Output the (x, y) coordinate of the center of the cell containing the given text.  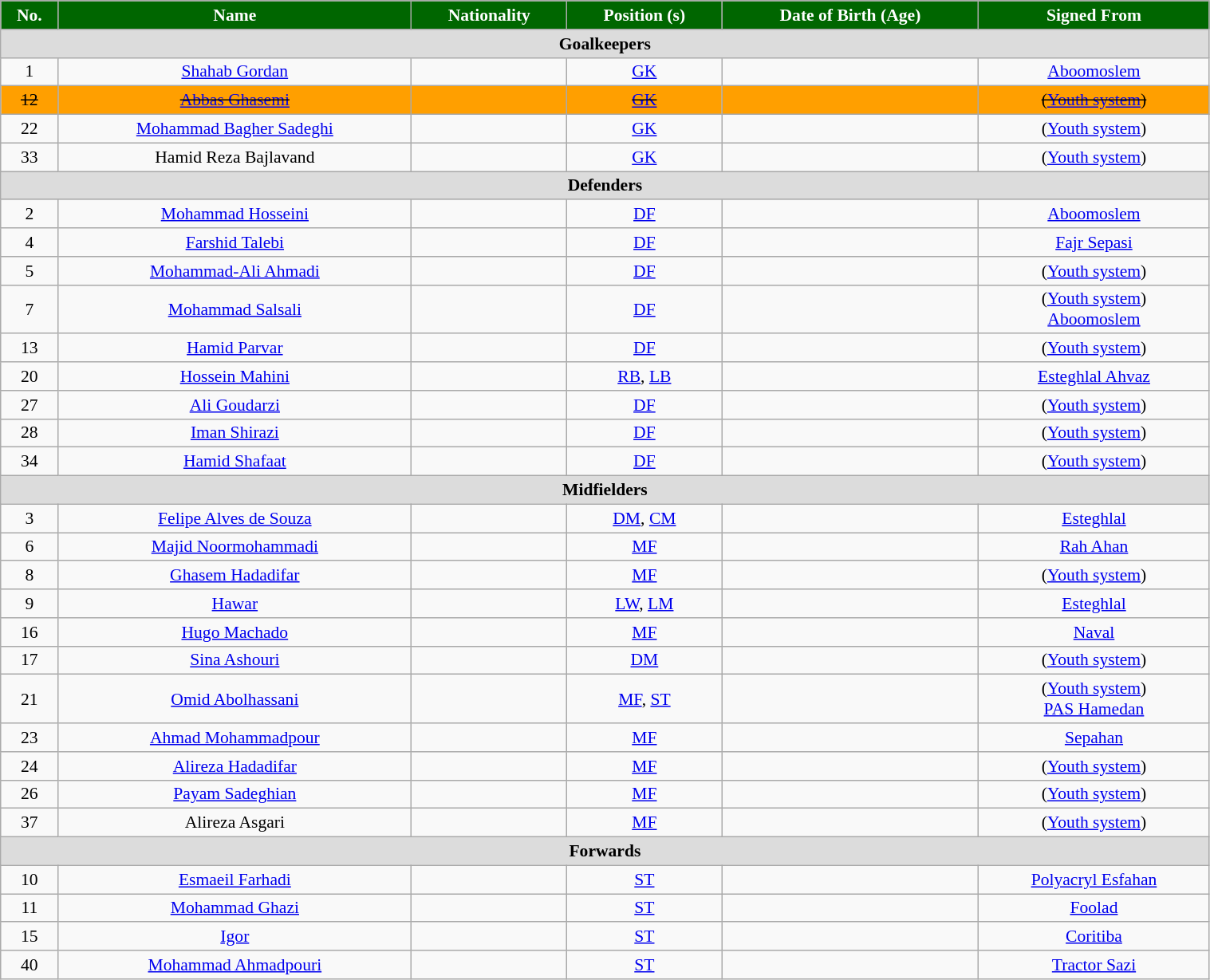
2 (30, 214)
Mohammad Ahmadpouri (235, 965)
(Youth system) PAS Hamedan (1094, 699)
Midfielders (605, 490)
Name (235, 15)
Nationality (490, 15)
3 (30, 518)
37 (30, 823)
6 (30, 547)
Sepahan (1094, 738)
MF, ST (644, 699)
Goalkeepers (605, 44)
15 (30, 937)
Esmaeil Farhadi (235, 880)
RB, LB (644, 376)
Alireza Hadadifar (235, 766)
Sina Ashouri (235, 660)
4 (30, 242)
(Youth system) Aboomoslem (1094, 309)
LW, LM (644, 604)
Alireza Asgari (235, 823)
Ali Goudarzi (235, 405)
Majid Noormohammadi (235, 547)
40 (30, 965)
Naval (1094, 632)
Abbas Ghasemi (235, 100)
Polyacryl Esfahan (1094, 880)
Position (s) (644, 15)
1 (30, 72)
8 (30, 576)
5 (30, 271)
Mohammad-Ali Ahmadi (235, 271)
Hamid Reza Bajlavand (235, 157)
Esteghlal Ahvaz (1094, 376)
12 (30, 100)
9 (30, 604)
DM, CM (644, 518)
Mohammad Bagher Sadeghi (235, 129)
Coritiba (1094, 937)
33 (30, 157)
Mohammad Ghazi (235, 908)
Hamid Shafaat (235, 462)
10 (30, 880)
No. (30, 15)
Ahmad Mohammadpour (235, 738)
Signed From (1094, 15)
Ghasem Hadadifar (235, 576)
28 (30, 433)
Hugo Machado (235, 632)
Fajr Sepasi (1094, 242)
20 (30, 376)
Defenders (605, 186)
17 (30, 660)
Omid Abolhassani (235, 699)
Date of Birth (Age) (850, 15)
13 (30, 348)
7 (30, 309)
16 (30, 632)
Igor (235, 937)
34 (30, 462)
Hossein Mahini (235, 376)
Forwards (605, 852)
Iman Shirazi (235, 433)
Hawar (235, 604)
21 (30, 699)
Felipe Alves de Souza (235, 518)
Farshid Talebi (235, 242)
22 (30, 129)
DM (644, 660)
24 (30, 766)
27 (30, 405)
11 (30, 908)
Foolad (1094, 908)
Shahab Gordan (235, 72)
23 (30, 738)
Hamid Parvar (235, 348)
Rah Ahan (1094, 547)
Mohammad Hosseini (235, 214)
26 (30, 794)
Payam Sadeghian (235, 794)
Mohammad Salsali (235, 309)
Tractor Sazi (1094, 965)
